Locate the cell with the specified text and output its [x, y] center coordinate. 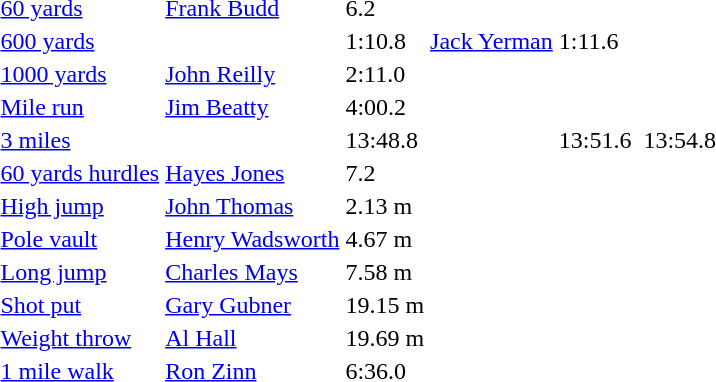
1:10.8 [385, 41]
Jack Yerman [492, 41]
2.13 m [385, 206]
Charles Mays [252, 272]
13:51.6 [595, 140]
19.69 m [385, 338]
19.15 m [385, 305]
2:11.0 [385, 74]
7.58 m [385, 272]
7.2 [385, 173]
Jim Beatty [252, 107]
4:00.2 [385, 107]
13:48.8 [385, 140]
Gary Gubner [252, 305]
Al Hall [252, 338]
John Reilly [252, 74]
Henry Wadsworth [252, 239]
Hayes Jones [252, 173]
John Thomas [252, 206]
1:11.6 [595, 41]
4.67 m [385, 239]
